Locate the cell with the specified text and output its (x, y) center coordinate. 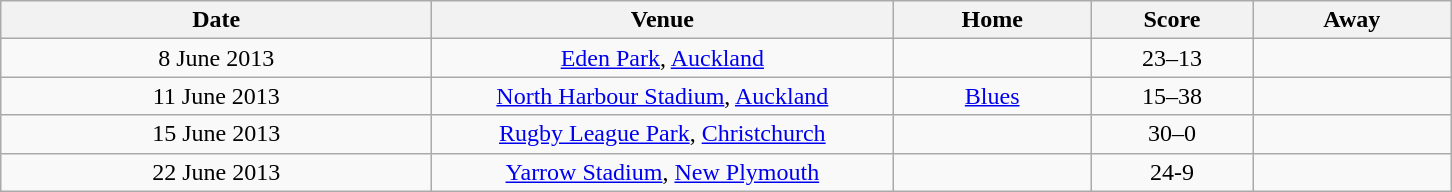
North Harbour Stadium, Auckland (662, 96)
Home (992, 20)
15–38 (1172, 96)
Yarrow Stadium, New Plymouth (662, 172)
8 June 2013 (216, 58)
15 June 2013 (216, 134)
Date (216, 20)
22 June 2013 (216, 172)
24-9 (1172, 172)
Eden Park, Auckland (662, 58)
Blues (992, 96)
23–13 (1172, 58)
Rugby League Park, Christchurch (662, 134)
Score (1172, 20)
11 June 2013 (216, 96)
Venue (662, 20)
Away (1352, 20)
30–0 (1172, 134)
